Locate the cell with the specified text and output its [X, Y] center coordinate. 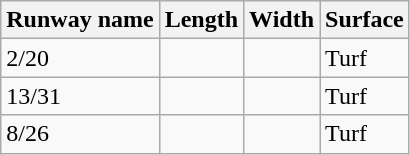
Length [201, 20]
Surface [365, 20]
2/20 [80, 58]
8/26 [80, 134]
Runway name [80, 20]
13/31 [80, 96]
Width [282, 20]
